Find where the given text appears and provide that cell's center as [X, Y] coordinate. 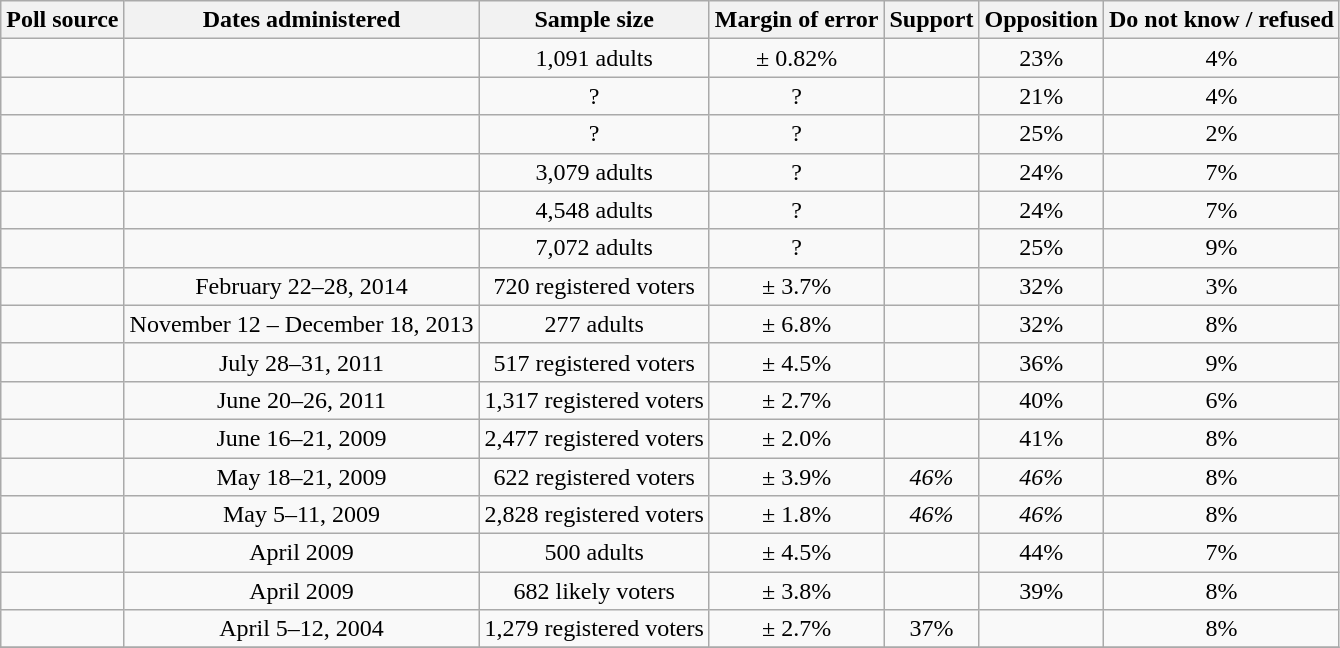
Poll source [62, 20]
Margin of error [796, 20]
3% [1221, 286]
Do not know / refused [1221, 20]
1,279 registered voters [594, 629]
± 0.82% [796, 58]
6% [1221, 400]
Support [932, 20]
± 1.8% [796, 515]
517 registered voters [594, 362]
± 2.0% [796, 438]
3,079 adults [594, 172]
2% [1221, 134]
July 28–31, 2011 [302, 362]
277 adults [594, 324]
June 16–21, 2009 [302, 438]
June 20–26, 2011 [302, 400]
37% [932, 629]
Sample size [594, 20]
622 registered voters [594, 477]
2,828 registered voters [594, 515]
1,317 registered voters [594, 400]
1,091 adults [594, 58]
February 22–28, 2014 [302, 286]
682 likely voters [594, 591]
Dates administered [302, 20]
± 6.8% [796, 324]
500 adults [594, 553]
± 3.7% [796, 286]
36% [1041, 362]
May 5–11, 2009 [302, 515]
7,072 adults [594, 248]
40% [1041, 400]
± 3.8% [796, 591]
April 5–12, 2004 [302, 629]
4,548 adults [594, 210]
Opposition [1041, 20]
44% [1041, 553]
± 3.9% [796, 477]
720 registered voters [594, 286]
May 18–21, 2009 [302, 477]
2,477 registered voters [594, 438]
November 12 – December 18, 2013 [302, 324]
41% [1041, 438]
39% [1041, 591]
21% [1041, 96]
23% [1041, 58]
